Locate the cell with the specified text and output its (X, Y) center coordinate. 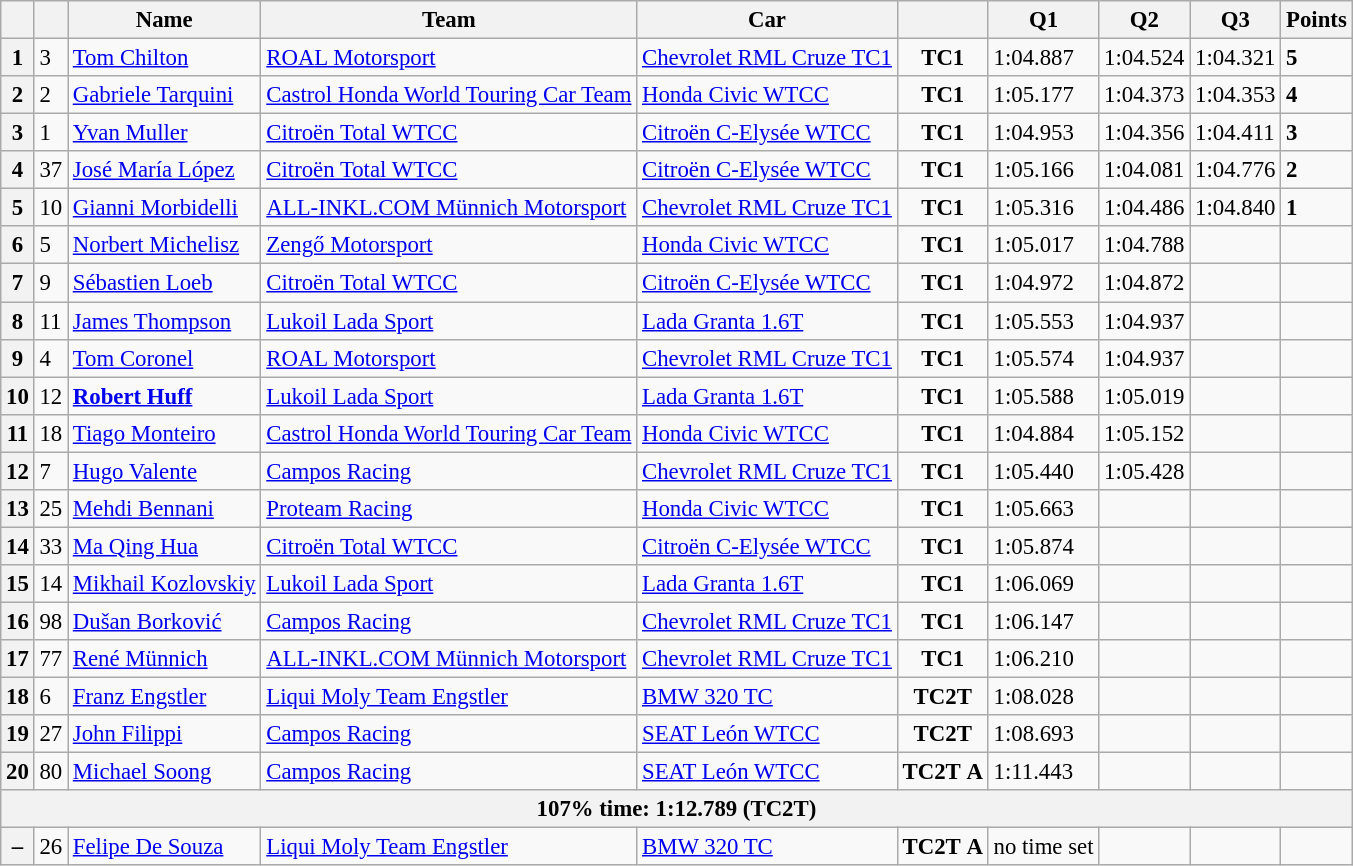
1:05.017 (1044, 245)
1:06.147 (1044, 621)
1:04.081 (1144, 170)
no time set (1044, 847)
Robert Huff (164, 396)
Q1 (1044, 20)
13 (18, 509)
1:05.663 (1044, 509)
17 (18, 659)
1:04.840 (1236, 208)
1:05.316 (1044, 208)
1:05.588 (1044, 396)
Dušan Borković (164, 621)
37 (50, 170)
1:08.693 (1044, 734)
Name (164, 20)
1:04.788 (1144, 245)
Franz Engstler (164, 697)
René Münnich (164, 659)
1:05.874 (1044, 546)
1:04.972 (1044, 283)
27 (50, 734)
Felipe De Souza (164, 847)
1:04.884 (1044, 433)
1:05.553 (1044, 321)
98 (50, 621)
Team (449, 20)
1:04.872 (1144, 283)
1:05.574 (1044, 358)
Gianni Morbidelli (164, 208)
Q3 (1236, 20)
Gabriele Tarquini (164, 95)
1:04.776 (1236, 170)
Tom Chilton (164, 58)
José María López (164, 170)
25 (50, 509)
1:08.028 (1044, 697)
Mikhail Kozlovskiy (164, 584)
James Thompson (164, 321)
1:05.428 (1144, 471)
16 (18, 621)
1:06.069 (1044, 584)
20 (18, 772)
107% time: 1:12.789 (TC2T) (676, 809)
1:05.019 (1144, 396)
1:04.887 (1044, 58)
1:05.152 (1144, 433)
Car (768, 20)
26 (50, 847)
Hugo Valente (164, 471)
Tom Coronel (164, 358)
1:04.953 (1044, 133)
1:05.440 (1044, 471)
8 (18, 321)
15 (18, 584)
33 (50, 546)
1:04.373 (1144, 95)
Sébastien Loeb (164, 283)
Points (1316, 20)
1:04.486 (1144, 208)
Michael Soong (164, 772)
19 (18, 734)
Norbert Michelisz (164, 245)
Tiago Monteiro (164, 433)
Zengő Motorsport (449, 245)
John Filippi (164, 734)
Ma Qing Hua (164, 546)
Yvan Muller (164, 133)
1:11.443 (1044, 772)
77 (50, 659)
1:04.411 (1236, 133)
1:04.356 (1144, 133)
Mehdi Bennani (164, 509)
1:04.321 (1236, 58)
1:04.353 (1236, 95)
1:05.166 (1044, 170)
80 (50, 772)
1:05.177 (1044, 95)
1:06.210 (1044, 659)
1:04.524 (1144, 58)
Q2 (1144, 20)
– (18, 847)
Proteam Racing (449, 509)
